Return [x, y] of the center of cell containing provided text 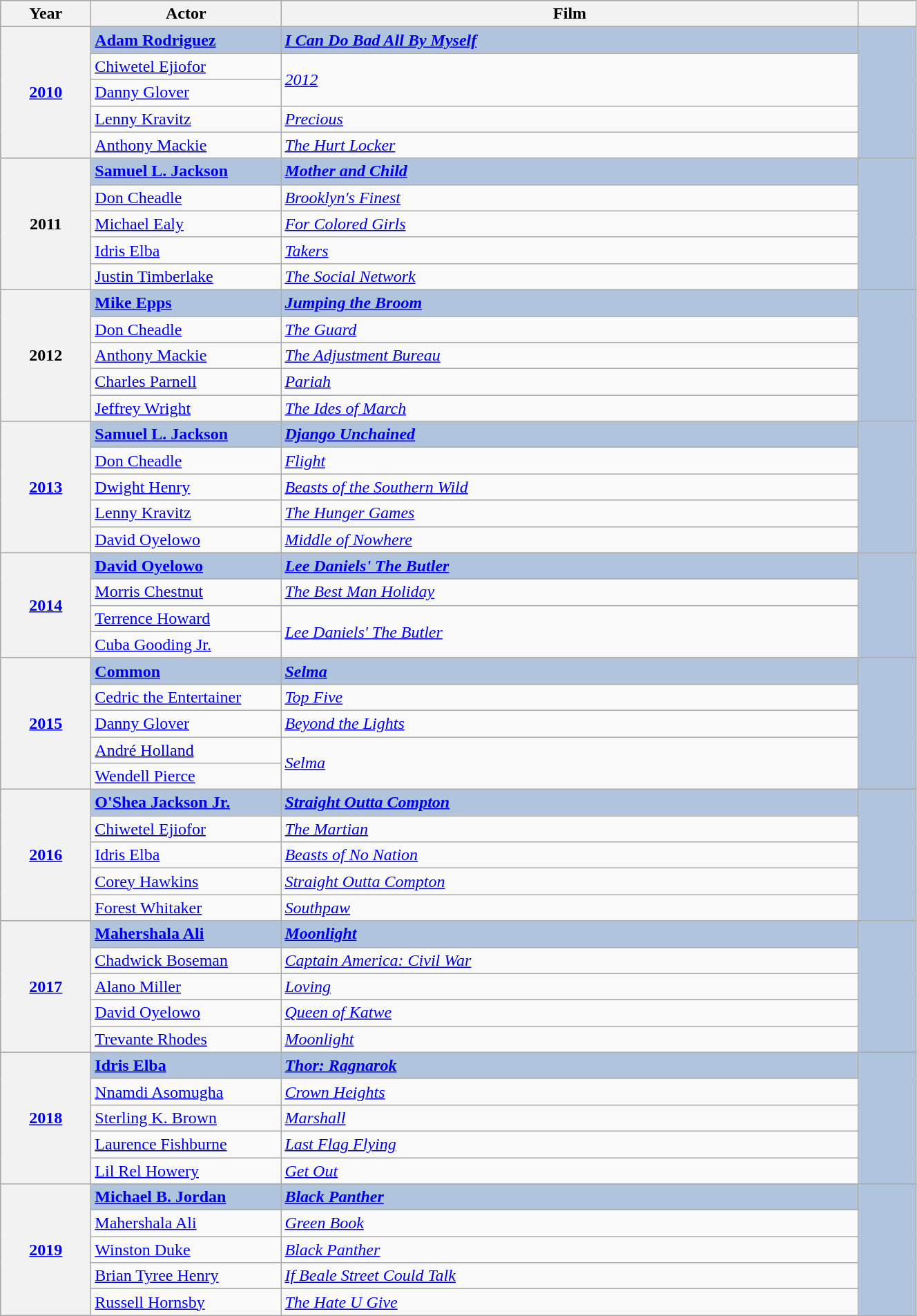
Wendell Pierce [186, 776]
Forest Whitaker [186, 908]
Loving [570, 986]
The Ides of March [570, 408]
Brian Tyree Henry [186, 1276]
Common [186, 671]
2011 [46, 224]
Laurence Fishburne [186, 1144]
Alano Miller [186, 986]
Lil Rel Howery [186, 1171]
Crown Heights [570, 1091]
For Colored Girls [570, 224]
Actor [186, 14]
Captain America: Civil War [570, 960]
André Holland [186, 750]
If Beale Street Could Talk [570, 1276]
2014 [46, 605]
Jeffrey Wright [186, 408]
The Hate U Give [570, 1302]
Cuba Gooding Jr. [186, 645]
2018 [46, 1118]
Chadwick Boseman [186, 960]
Beyond the Lights [570, 723]
2013 [46, 487]
Brooklyn's Finest [570, 198]
Mike Epps [186, 303]
The Best Man Holiday [570, 592]
The Guard [570, 330]
Precious [570, 119]
The Hurt Locker [570, 145]
O'Shea Jackson Jr. [186, 803]
Sterling K. Brown [186, 1118]
Russell Hornsby [186, 1302]
Thor: Ragnarok [570, 1065]
2019 [46, 1250]
Trevante Rhodes [186, 1039]
Justin Timberlake [186, 276]
Terrence Howard [186, 618]
Year [46, 14]
Morris Chestnut [186, 592]
Beasts of the Southern Wild [570, 487]
Middle of Nowhere [570, 540]
Queen of Katwe [570, 1013]
Mother and Child [570, 171]
Cedric the Entertainer [186, 697]
2010 [46, 93]
Top Five [570, 697]
Charles Parnell [186, 382]
Beasts of No Nation [570, 855]
The Martian [570, 829]
The Hunger Games [570, 513]
2015 [46, 723]
Southpaw [570, 908]
Takers [570, 250]
2016 [46, 855]
Get Out [570, 1171]
Film [570, 14]
Flight [570, 461]
2017 [46, 986]
Winston Duke [186, 1250]
I Can Do Bad All By Myself [570, 40]
Last Flag Flying [570, 1144]
Corey Hawkins [186, 881]
The Adjustment Bureau [570, 356]
Michael B. Jordan [186, 1197]
Jumping the Broom [570, 303]
Nnamdi Asomugha [186, 1091]
Dwight Henry [186, 487]
The Social Network [570, 276]
Green Book [570, 1223]
Michael Ealy [186, 224]
Django Unchained [570, 435]
Marshall [570, 1118]
Adam Rodriguez [186, 40]
Pariah [570, 382]
